Pinpoint the cell where the given text exists, returning its [X, Y] midpoint coordinate. 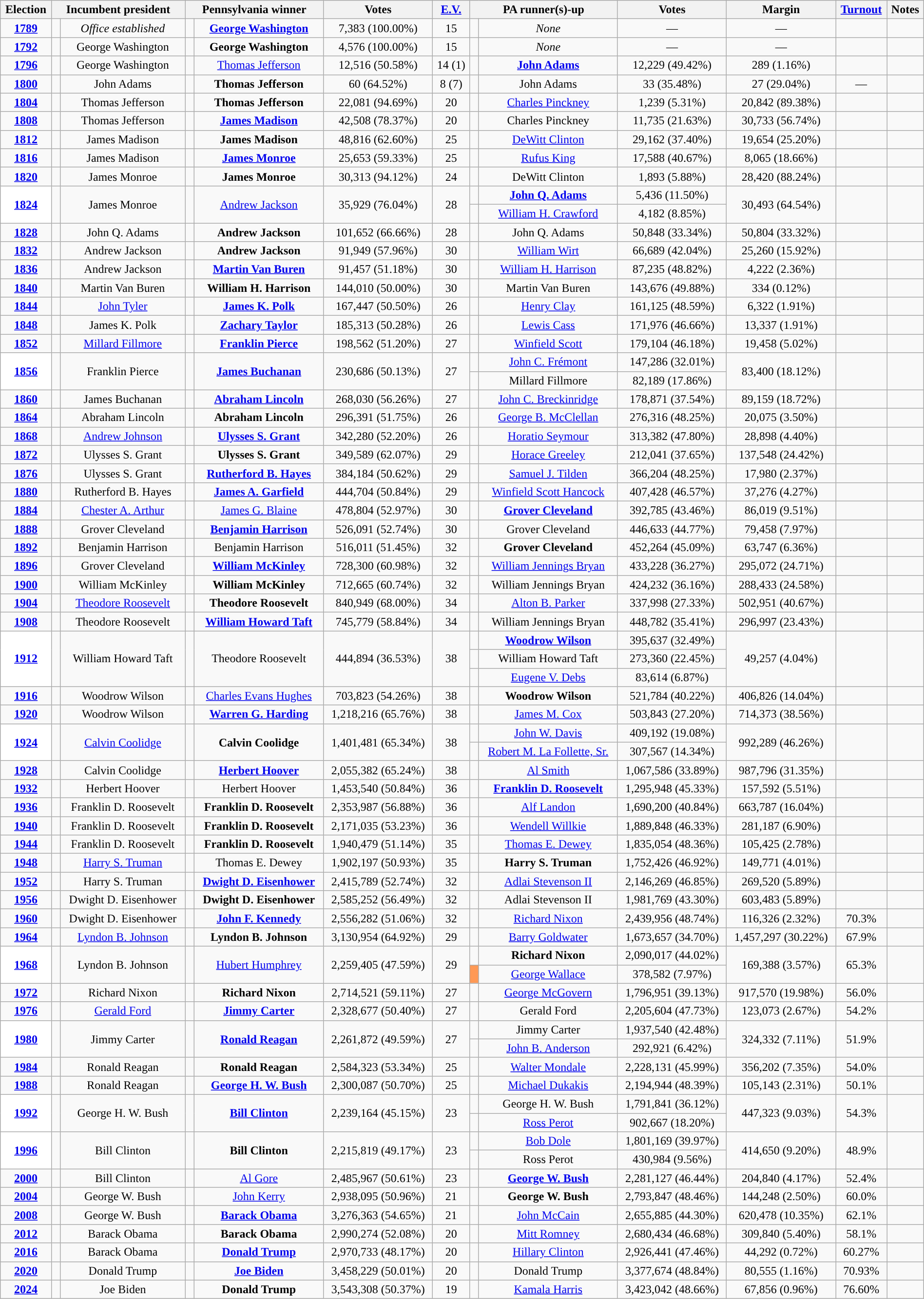
Pennsylvania winner [254, 10]
19 [451, 1289]
George McGovern [548, 993]
67,856 (0.96%) [781, 1289]
992,289 (46.26%) [781, 742]
1,801,169 (39.97%) [672, 1141]
714,373 (38.56%) [781, 714]
1,889,848 (46.33%) [672, 826]
137,548 (24.42%) [781, 455]
4,576 (100.00%) [378, 47]
2,415,789 (52.74%) [378, 881]
Barry Goldwater [548, 937]
John C. Breckinridge [548, 399]
28,420 (88.24%) [781, 176]
1844 [26, 306]
288,433 (24.58%) [781, 585]
212,041 (37.65%) [672, 455]
378,582 (7.97%) [672, 974]
5,436 (11.50%) [672, 195]
147,286 (32.01%) [672, 362]
2,439,956 (48.74%) [672, 918]
76.60% [861, 1289]
169,388 (3.57%) [781, 965]
50,848 (33.34%) [672, 232]
Andrew Johnson [123, 436]
503,843 (27.20%) [672, 714]
1888 [26, 529]
1904 [26, 603]
1824 [26, 204]
Margin [781, 10]
1,067,586 (33.89%) [672, 770]
2,585,252 (56.49%) [378, 900]
2004 [26, 1197]
Notes [905, 10]
54.0% [861, 1067]
60 (64.52%) [378, 84]
273,360 (22.45%) [672, 659]
167,447 (50.50%) [378, 306]
19,654 (25.20%) [781, 139]
2,300,087 (50.70%) [378, 1085]
89,159 (18.72%) [781, 399]
54.2% [861, 1011]
1876 [26, 473]
Warren G. Harding [259, 714]
Eugene V. Debs [548, 677]
E.V. [451, 10]
8,065 (18.66%) [781, 158]
Hillary Clinton [548, 1252]
79,458 (7.97%) [781, 529]
1840 [26, 288]
2,146,269 (46.85%) [672, 881]
1948 [26, 863]
44,292 (0.72%) [781, 1252]
George Wallace [548, 974]
296,997 (23.43%) [781, 622]
337,998 (27.33%) [672, 603]
703,823 (54.26%) [378, 696]
356,202 (7.35%) [781, 1067]
1796 [26, 65]
1,457,297 (30.22%) [781, 937]
28,898 (4.40%) [781, 436]
1976 [26, 1011]
91,949 (57.96%) [378, 251]
123,073 (2.67%) [781, 1011]
83,400 (18.12%) [781, 371]
80,555 (1.16%) [781, 1271]
1,902,197 (50.93%) [378, 863]
2,970,733 (48.17%) [378, 1252]
62.1% [861, 1215]
105,143 (2.31%) [781, 1085]
7,383 (100.00%) [378, 28]
66,689 (42.04%) [672, 251]
Rufus King [548, 158]
1,239 (5.31%) [672, 102]
12,229 (49.42%) [672, 65]
James G. Blaine [259, 510]
1972 [26, 993]
William H. Crawford [548, 213]
269,520 (5.89%) [781, 881]
295,072 (24.71%) [781, 566]
276,316 (48.25%) [672, 418]
1836 [26, 269]
42,508 (78.37%) [378, 121]
1,453,540 (50.84%) [378, 788]
Horatio Seymour [548, 436]
324,332 (7.11%) [781, 1039]
29,162 (37.40%) [672, 139]
Chester A. Arthur [123, 510]
John C. Frémont [548, 362]
70.93% [861, 1271]
1832 [26, 251]
24 [451, 176]
516,011 (51.45%) [378, 548]
620,478 (10.35%) [781, 1215]
521,784 (40.22%) [672, 696]
Michael Dukakis [548, 1085]
Bob Dole [548, 1141]
17,980 (2.37%) [781, 473]
444,894 (36.53%) [378, 659]
1884 [26, 510]
91,457 (51.18%) [378, 269]
Henry Clay [548, 306]
Charles Evans Hughes [259, 696]
4,182 (8.85%) [672, 213]
447,323 (9.03%) [781, 1113]
25,653 (59.33%) [378, 158]
James A. Garfield [259, 492]
1,690,200 (40.84%) [672, 807]
1,791,841 (36.12%) [672, 1104]
3,377,674 (48.84%) [672, 1271]
230,686 (50.13%) [378, 371]
1892 [26, 548]
1804 [26, 102]
Alton B. Parker [548, 603]
917,570 (19.98%) [781, 993]
Walter Mondale [548, 1067]
James M. Cox [548, 714]
John Kerry [259, 1197]
2,171,035 (53.23%) [378, 826]
1924 [26, 742]
1,401,481 (65.34%) [378, 742]
409,192 (19.08%) [672, 733]
2016 [26, 1252]
12,516 (50.58%) [378, 65]
1,796,951 (39.13%) [672, 993]
35,929 (76.04%) [378, 204]
414,650 (9.20%) [781, 1150]
1944 [26, 844]
663,787 (16.04%) [781, 807]
178,871 (37.54%) [672, 399]
2008 [26, 1215]
116,326 (2.32%) [781, 918]
2,680,434 (46.68%) [672, 1234]
82,189 (17.86%) [672, 381]
Office established [123, 28]
2024 [26, 1289]
4,222 (2.36%) [781, 269]
John F. Kennedy [259, 918]
268,030 (56.26%) [378, 399]
50.1% [861, 1085]
1,218,216 (65.76%) [378, 714]
712,665 (60.74%) [378, 585]
83,614 (6.87%) [672, 677]
70.3% [861, 918]
2,926,441 (47.46%) [672, 1252]
2,938,095 (50.96%) [378, 1197]
Kamala Harris [548, 1289]
502,951 (40.67%) [781, 603]
1860 [26, 399]
65.3% [861, 965]
86,019 (9.51%) [781, 510]
30,313 (94.12%) [378, 176]
1956 [26, 900]
Winfield Scott [548, 344]
1964 [26, 937]
281,187 (6.90%) [781, 826]
1960 [26, 918]
292,921 (6.42%) [672, 1048]
334 (0.12%) [781, 288]
George B. McClellan [548, 418]
2,194,944 (48.39%) [672, 1085]
John W. Davis [548, 733]
384,184 (50.62%) [378, 473]
Incumbent president [118, 10]
728,300 (60.98%) [378, 566]
30,493 (64.54%) [781, 204]
406,826 (14.04%) [781, 696]
395,637 (32.49%) [672, 640]
PA runner(s)-up [544, 10]
171,976 (46.66%) [672, 325]
2,353,987 (56.88%) [378, 807]
1912 [26, 659]
902,667 (18.20%) [672, 1122]
840,949 (68.00%) [378, 603]
Zachary Taylor [259, 325]
2,261,872 (49.59%) [378, 1039]
11,735 (21.63%) [672, 121]
51.9% [861, 1039]
1820 [26, 176]
313,382 (47.80%) [672, 436]
424,232 (36.16%) [672, 585]
143,676 (49.88%) [672, 288]
1936 [26, 807]
30,733 (56.74%) [781, 121]
603,483 (5.89%) [781, 900]
309,840 (5.40%) [781, 1234]
48,816 (62.60%) [378, 139]
2,090,017 (44.02%) [672, 955]
Robert M. La Follette, Sr. [548, 751]
1988 [26, 1085]
48.9% [861, 1150]
452,264 (45.09%) [672, 548]
2,793,847 (48.46%) [672, 1197]
2,584,323 (53.34%) [378, 1067]
444,704 (50.84%) [378, 492]
1916 [26, 696]
1,893 (5.88%) [672, 176]
2,259,405 (47.59%) [378, 965]
478,804 (52.97%) [378, 510]
2,556,282 (51.06%) [378, 918]
Mitt Romney [548, 1234]
1868 [26, 436]
745,779 (58.84%) [378, 622]
2012 [26, 1234]
20,842 (89.38%) [781, 102]
1932 [26, 788]
1940 [26, 826]
49,257 (4.04%) [781, 659]
144,010 (50.00%) [378, 288]
185,313 (50.28%) [378, 325]
3,458,229 (50.01%) [378, 1271]
John B. Anderson [548, 1048]
1984 [26, 1067]
87,235 (48.82%) [672, 269]
2,228,131 (45.99%) [672, 1067]
366,204 (48.25%) [672, 473]
2020 [26, 1271]
William Wirt [548, 251]
6,322 (1.91%) [781, 306]
1,673,657 (34.70%) [672, 937]
1980 [26, 1039]
1896 [26, 566]
407,428 (46.57%) [672, 492]
2,990,274 (52.08%) [378, 1234]
1812 [26, 139]
392,785 (43.46%) [672, 510]
3,543,308 (50.37%) [378, 1289]
1952 [26, 881]
Samuel J. Tilden [548, 473]
446,633 (44.77%) [672, 529]
Lewis Cass [548, 325]
204,840 (4.17%) [781, 1178]
2000 [26, 1178]
1928 [26, 770]
Hubert Humphrey [259, 965]
3,276,363 (54.65%) [378, 1215]
307,567 (14.34%) [672, 751]
349,589 (62.07%) [378, 455]
1864 [26, 418]
John McCain [548, 1215]
2,714,521 (59.11%) [378, 993]
161,125 (48.59%) [672, 306]
101,652 (66.66%) [378, 232]
433,228 (36.27%) [672, 566]
1920 [26, 714]
1880 [26, 492]
289 (1.16%) [781, 65]
1808 [26, 121]
Wendell Willkie [548, 826]
50,804 (33.32%) [781, 232]
1900 [26, 585]
3,130,954 (64.92%) [378, 937]
157,592 (5.51%) [781, 788]
2,655,885 (44.30%) [672, 1215]
1856 [26, 371]
52.4% [861, 1178]
2,239,164 (45.15%) [378, 1113]
2,328,677 (50.40%) [378, 1011]
1872 [26, 455]
1,940,479 (51.14%) [378, 844]
60.0% [861, 1197]
54.3% [861, 1113]
2,205,604 (47.73%) [672, 1011]
1992 [26, 1113]
1848 [26, 325]
2,281,127 (46.44%) [672, 1178]
19,458 (5.02%) [781, 344]
Turnout [861, 10]
1,295,948 (45.33%) [672, 788]
179,104 (46.18%) [672, 344]
1968 [26, 965]
448,782 (35.41%) [672, 622]
3,423,042 (48.66%) [672, 1289]
987,796 (31.35%) [781, 770]
60.27% [861, 1252]
Election [26, 10]
1816 [26, 158]
1828 [26, 232]
37,276 (4.27%) [781, 492]
2,055,382 (65.24%) [378, 770]
17,588 (40.67%) [672, 158]
1852 [26, 344]
22,081 (94.69%) [378, 102]
1,937,540 (42.48%) [672, 1030]
67.9% [861, 937]
Al Smith [548, 770]
Al Gore [259, 1178]
13,337 (1.91%) [781, 325]
1996 [26, 1150]
2,215,819 (49.17%) [378, 1150]
63,747 (6.36%) [781, 548]
Horace Greeley [548, 455]
33 (35.48%) [672, 84]
430,984 (9.56%) [672, 1160]
296,391 (51.75%) [378, 418]
27 (29.04%) [781, 84]
149,771 (4.01%) [781, 863]
342,280 (52.20%) [378, 436]
20,075 (3.50%) [781, 418]
John Tyler [123, 306]
58.1% [861, 1234]
198,562 (51.20%) [378, 344]
1,752,426 (46.92%) [672, 863]
1908 [26, 622]
Winfield Scott Hancock [548, 492]
8 (7) [451, 84]
56.0% [861, 993]
1,835,054 (48.36%) [672, 844]
526,091 (52.74%) [378, 529]
105,425 (2.78%) [781, 844]
14 (1) [451, 65]
2,485,967 (50.61%) [378, 1178]
1800 [26, 84]
1,981,769 (43.30%) [672, 900]
1792 [26, 47]
1789 [26, 28]
25,260 (15.92%) [781, 251]
Alf Landon [548, 807]
144,248 (2.50%) [781, 1197]
